Extract the [x, y] coordinate from the center of the cell holding the provided text.  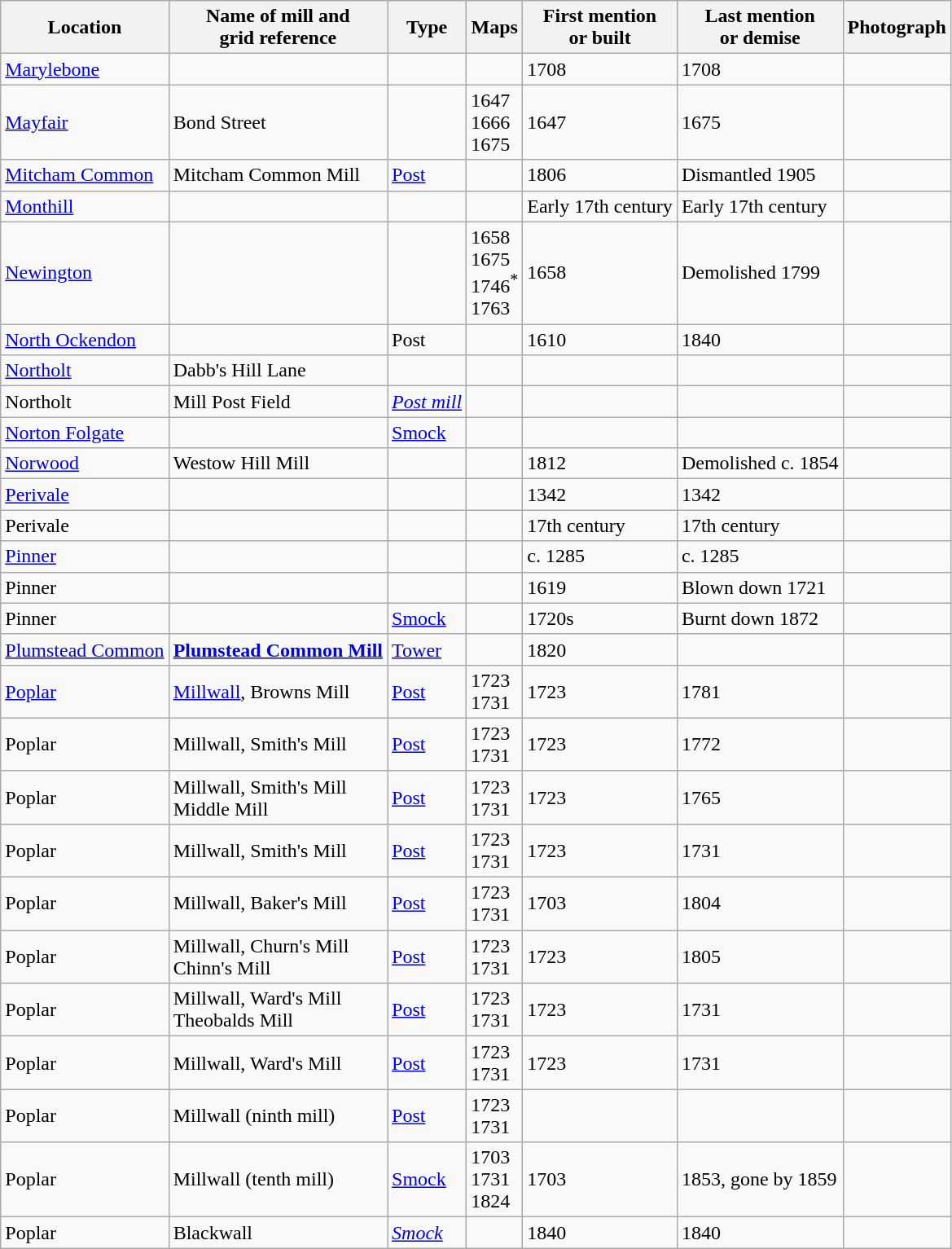
Millwall (tenth mill) [278, 1180]
1658 [600, 273]
1781 [760, 691]
1765 [760, 797]
Post mill [427, 402]
1675 [760, 122]
Norton Folgate [85, 433]
Westow Hill Mill [278, 464]
1772 [760, 745]
First mentionor built [600, 28]
1853, gone by 1859 [760, 1180]
Plumstead Common [85, 649]
Millwall (ninth mill) [278, 1116]
Location [85, 28]
1610 [600, 340]
Demolished 1799 [760, 273]
1619 [600, 587]
Type [427, 28]
170317311824 [495, 1180]
Norwood [85, 464]
1720s [600, 618]
1806 [600, 175]
Demolished c. 1854 [760, 464]
Blackwall [278, 1233]
Maps [495, 28]
1647 [600, 122]
Millwall, Ward's MillTheobalds Mill [278, 1010]
1820 [600, 649]
Blown down 1721 [760, 587]
164716661675 [495, 122]
1812 [600, 464]
Name of mill andgrid reference [278, 28]
Photograph [897, 28]
Mitcham Common Mill [278, 175]
North Ockendon [85, 340]
Burnt down 1872 [760, 618]
Millwall, Ward's Mill [278, 1062]
Last mention or demise [760, 28]
Mill Post Field [278, 402]
165816751746*1763 [495, 273]
1805 [760, 957]
Plumstead Common Mill [278, 649]
Millwall, Churn's MillChinn's Mill [278, 957]
Tower [427, 649]
Dabb's Hill Lane [278, 371]
Bond Street [278, 122]
Dismantled 1905 [760, 175]
Millwall, Smith's MillMiddle Mill [278, 797]
Millwall, Browns Mill [278, 691]
Mayfair [85, 122]
Marylebone [85, 69]
Mitcham Common [85, 175]
Monthill [85, 206]
Newington [85, 273]
1804 [760, 904]
Millwall, Baker's Mill [278, 904]
